For the text-containing cell, return its midpoint in (x, y) coordinate format. 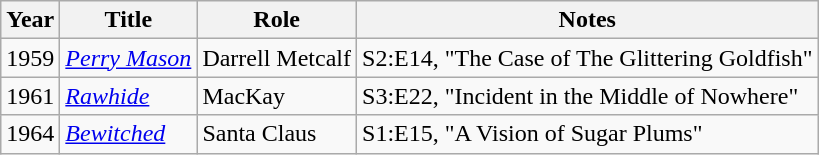
S2:E14, "The Case of The Glittering Goldfish" (588, 58)
Darrell Metcalf (277, 58)
Santa Claus (277, 134)
S1:E15, "A Vision of Sugar Plums" (588, 134)
Perry Mason (128, 58)
1959 (30, 58)
Rawhide (128, 96)
Role (277, 20)
Notes (588, 20)
1964 (30, 134)
Title (128, 20)
MacKay (277, 96)
Bewitched (128, 134)
Year (30, 20)
S3:E22, "Incident in the Middle of Nowhere" (588, 96)
1961 (30, 96)
